Determine the [x, y] coordinate at the center of the cell enclosing the given text.  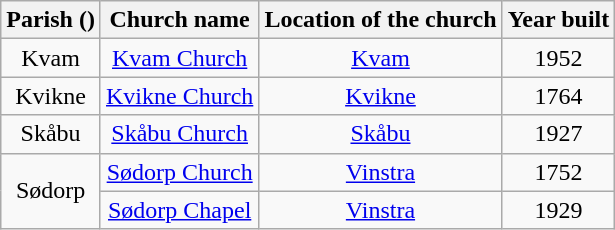
Sødorp Church [179, 172]
1752 [558, 172]
Sødorp [51, 191]
Location of the church [380, 20]
1927 [558, 134]
1764 [558, 96]
Kvam Church [179, 58]
Kvikne Church [179, 96]
1952 [558, 58]
Parish () [51, 20]
Skåbu Church [179, 134]
1929 [558, 210]
Sødorp Chapel [179, 210]
Year built [558, 20]
Church name [179, 20]
